For the text-containing cell, return its midpoint in (x, y) coordinate format. 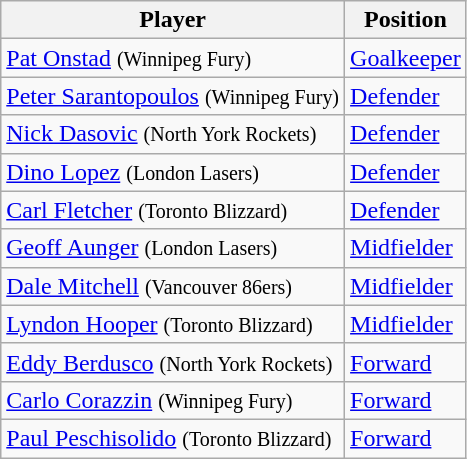
Position (406, 20)
Carl Fletcher (Toronto Blizzard) (173, 210)
Eddy Berdusco (North York Rockets) (173, 362)
Dino Lopez (London Lasers) (173, 172)
Player (173, 20)
Goalkeeper (406, 58)
Nick Dasovic (North York Rockets) (173, 134)
Geoff Aunger (London Lasers) (173, 248)
Peter Sarantopoulos (Winnipeg Fury) (173, 96)
Dale Mitchell (Vancouver 86ers) (173, 286)
Pat Onstad (Winnipeg Fury) (173, 58)
Paul Peschisolido (Toronto Blizzard) (173, 438)
Lyndon Hooper (Toronto Blizzard) (173, 324)
Carlo Corazzin (Winnipeg Fury) (173, 400)
